Find where the given text appears and provide that cell's center as [X, Y] coordinate. 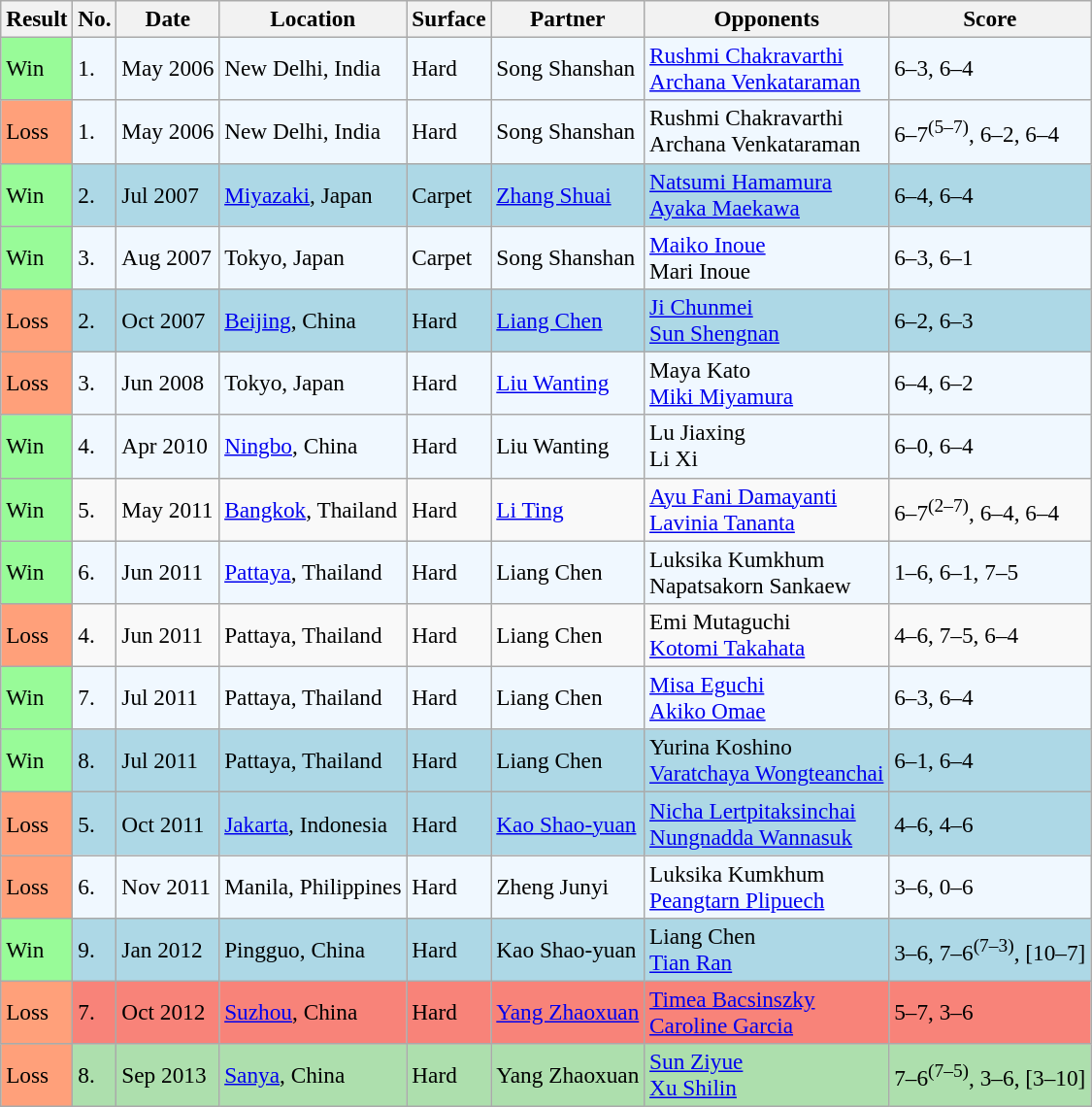
Maya Kato Miki Miyamura [767, 383]
Jul 2007 [168, 194]
Timea Bacsinszky Caroline Garcia [767, 1012]
Sun Ziyue Xu Shilin [767, 1076]
Ji Chunmei Sun Shengnan [767, 320]
Yurina Koshino Varatchaya Wongteanchai [767, 761]
Lu Jiaxing Li Xi [767, 447]
Nicha Lertpitaksinchai Nungnadda Wannasuk [767, 823]
Emi Mutaguchi Kotomi Takahata [767, 635]
Misa Eguchi Akiko Omae [767, 697]
Liang Chen Tian Ran [767, 950]
9. [95, 950]
6–7(5–7), 6–2, 6–4 [990, 132]
Jan 2012 [168, 950]
Opponents [767, 18]
Manila, Philippines [313, 886]
Suzhou, China [313, 1012]
Result [37, 18]
Miyazaki, Japan [313, 194]
6–3, 6–1 [990, 256]
Zheng Junyi [568, 886]
Maiko Inoue Mari Inoue [767, 256]
Luksika Kumkhum Napatsakorn Sankaew [767, 571]
Oct 2007 [168, 320]
Ningbo, China [313, 447]
Partner [568, 18]
6–4, 6–2 [990, 383]
Natsumi Hamamura Ayaka Maekawa [767, 194]
May 2011 [168, 509]
5–7, 3–6 [990, 1012]
7–6(7–5), 3–6, [3–10] [990, 1076]
Date [168, 18]
Location [313, 18]
Jun 2008 [168, 383]
Beijing, China [313, 320]
Surface [448, 18]
Li Ting [568, 509]
Jakarta, Indonesia [313, 823]
6–0, 6–4 [990, 447]
Zhang Shuai [568, 194]
Aug 2007 [168, 256]
4–6, 4–6 [990, 823]
4–6, 7–5, 6–4 [990, 635]
6–2, 6–3 [990, 320]
Bangkok, Thailand [313, 509]
6–4, 6–4 [990, 194]
Nov 2011 [168, 886]
Oct 2011 [168, 823]
No. [95, 18]
Ayu Fani Damayanti Lavinia Tananta [767, 509]
Apr 2010 [168, 447]
1–6, 6–1, 7–5 [990, 571]
6–7(2–7), 6–4, 6–4 [990, 509]
Oct 2012 [168, 1012]
Sanya, China [313, 1076]
Score [990, 18]
3–6, 7–6(7–3), [10–7] [990, 950]
Pingguo, China [313, 950]
3–6, 0–6 [990, 886]
Luksika Kumkhum Peangtarn Plipuech [767, 886]
6–1, 6–4 [990, 761]
Sep 2013 [168, 1076]
